Return [X, Y] of the center of cell containing provided text 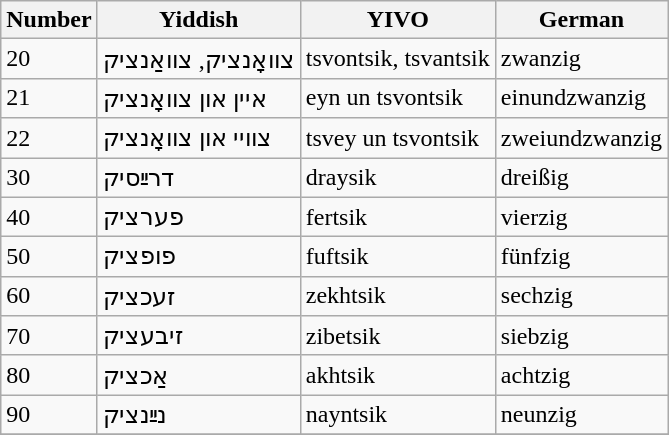
פערציק [198, 217]
fertsik [398, 217]
איין און צוואָנציק [198, 98]
30 [49, 178]
zweiundzwanzig [581, 138]
20 [49, 59]
Yiddish [198, 20]
60 [49, 296]
zekhtsik [398, 296]
70 [49, 336]
nayntsik [398, 415]
eyn un tsvontsik [398, 98]
achtzig [581, 375]
neunzig [581, 415]
80 [49, 375]
זיבעציק [198, 336]
21 [49, 98]
fünfzig [581, 257]
22 [49, 138]
tsvontsik, tsvantsik [398, 59]
40 [49, 217]
זעכציק [198, 296]
siebzig [581, 336]
צוויי און צוואָנציק [198, 138]
פופציק [198, 257]
akhtsik [398, 375]
fuftsik [398, 257]
צוואָנציק, צוואַנציק [198, 59]
Number [49, 20]
einundzwanzig [581, 98]
zibetsik [398, 336]
dreißig [581, 178]
zwanzig [581, 59]
German [581, 20]
draysik [398, 178]
אַכציק [198, 375]
נײַנציק [198, 415]
sechzig [581, 296]
50 [49, 257]
vierzig [581, 217]
tsvey un tsvontsik [398, 138]
דרײַסיק [198, 178]
YIVO [398, 20]
90 [49, 415]
